Capture the cell that displays the provided text and extract its (X, Y) central coordinate. 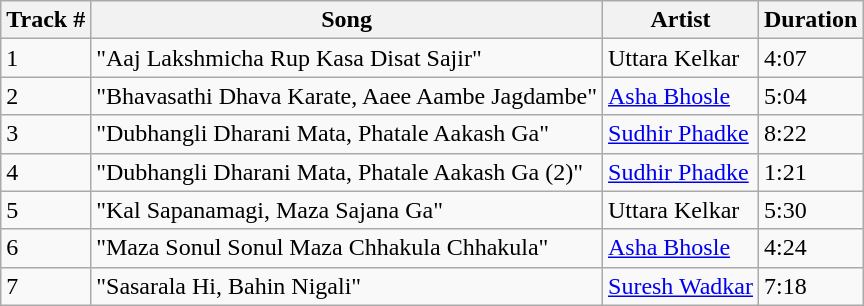
"Sasarala Hi, Bahin Nigali" (347, 286)
7 (46, 286)
5 (46, 210)
"Dubhangli Dharani Mata, Phatale Aakash Ga" (347, 134)
Artist (681, 20)
2 (46, 96)
"Kal Sapanamagi, Maza Sajana Ga" (347, 210)
3 (46, 134)
"Aaj Lakshmicha Rup Kasa Disat Sajir" (347, 58)
Track # (46, 20)
1:21 (811, 172)
6 (46, 248)
7:18 (811, 286)
"Maza Sonul Sonul Maza Chhakula Chhakula" (347, 248)
Song (347, 20)
Duration (811, 20)
"Dubhangli Dharani Mata, Phatale Aakash Ga (2)" (347, 172)
4:07 (811, 58)
5:04 (811, 96)
8:22 (811, 134)
"Bhavasathi Dhava Karate, Aaee Aambe Jagdambe" (347, 96)
Suresh Wadkar (681, 286)
1 (46, 58)
4 (46, 172)
5:30 (811, 210)
4:24 (811, 248)
